Return the (x, y) coordinate for the center point of the cell that contains the specified text.  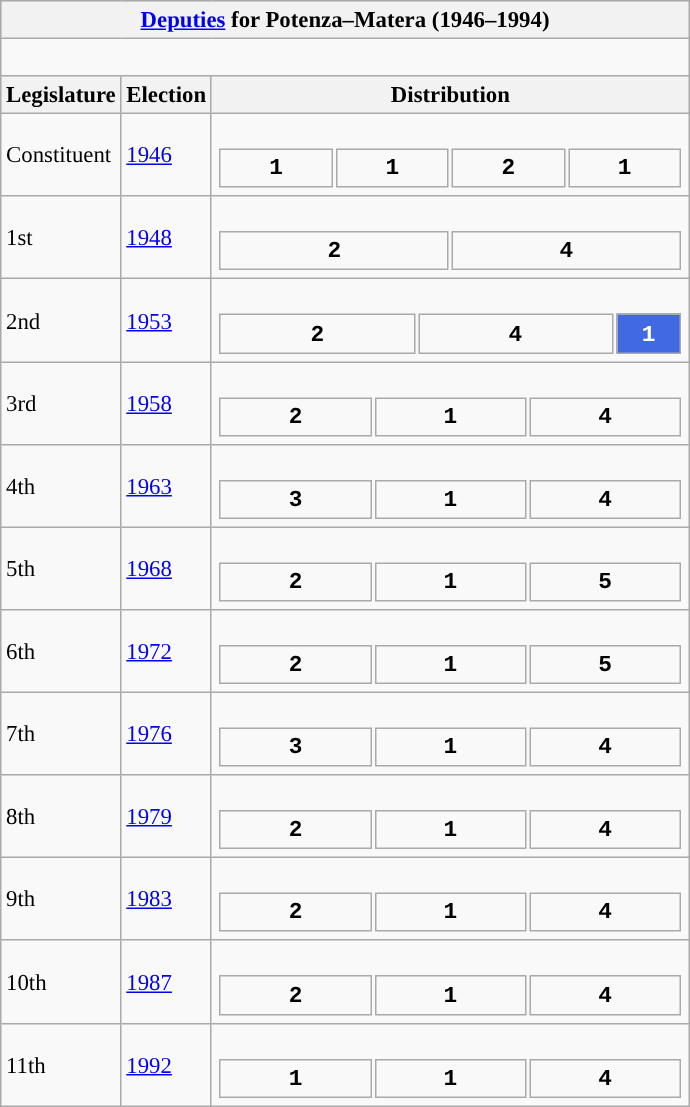
11th (61, 1064)
5th (61, 568)
6th (61, 652)
2 4 (450, 238)
3rd (61, 404)
1 1 2 1 (450, 156)
1979 (166, 816)
7th (61, 734)
Distribution (450, 95)
4th (61, 486)
1983 (166, 900)
1972 (166, 652)
1948 (166, 238)
9th (61, 900)
1987 (166, 982)
10th (61, 982)
1 1 4 (450, 1064)
1946 (166, 156)
1963 (166, 486)
2 4 1 (450, 320)
2nd (61, 320)
Constituent (61, 156)
1953 (166, 320)
8th (61, 816)
Legislature (61, 95)
1st (61, 238)
1958 (166, 404)
1976 (166, 734)
Election (166, 95)
1968 (166, 568)
Deputies for Potenza–Matera (1946–1994) (346, 20)
1992 (166, 1064)
